Search for the cell housing the specified text and yield its (x, y) center coordinate. 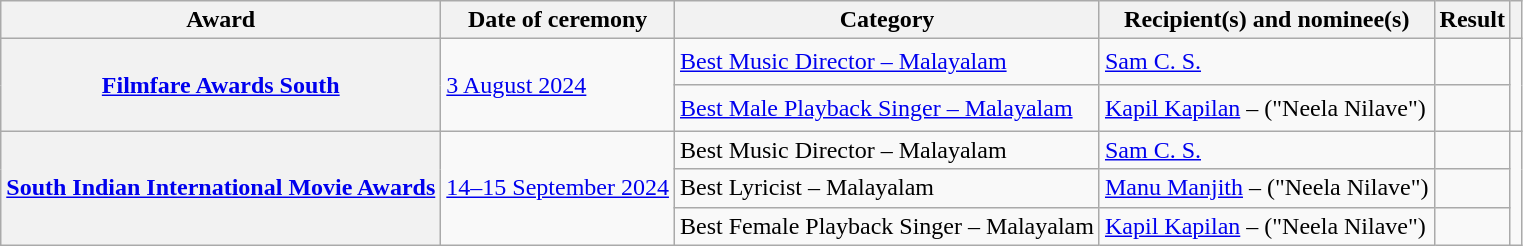
Category (886, 20)
Best Female Playback Singer – Malayalam (886, 226)
Result (1472, 20)
Award (221, 20)
South Indian International Movie Awards (221, 188)
Manu Manjith – ("Neela Nilave") (1266, 188)
3 August 2024 (558, 85)
Recipient(s) and nominee(s) (1266, 20)
14–15 September 2024 (558, 188)
Best Male Playback Singer – Malayalam (886, 108)
Filmfare Awards South (221, 85)
Date of ceremony (558, 20)
Best Lyricist – Malayalam (886, 188)
